Pinpoint the cell where the given text exists, returning its (x, y) midpoint coordinate. 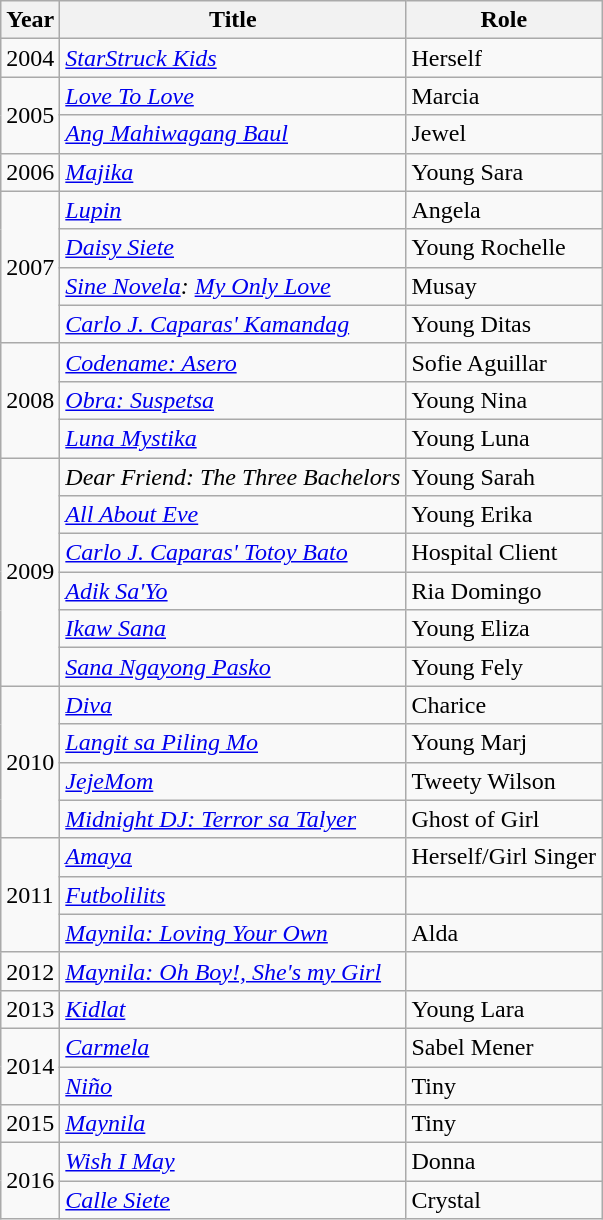
Dear Friend: The Three Bachelors (233, 477)
Young Sarah (504, 477)
Futbolilits (233, 895)
2016 (30, 1181)
Young Marj (504, 743)
StarStruck Kids (233, 58)
Carlo J. Caparas' Kamandag (233, 324)
Adik Sa'Yo (233, 591)
2014 (30, 1066)
Year (30, 20)
Daisy Siete (233, 248)
2005 (30, 115)
Niño (233, 1085)
Sana Ngayong Pasko (233, 667)
Majika (233, 172)
Sofie Aguillar (504, 362)
Wish I May (233, 1162)
Obra: Suspetsa (233, 400)
Diva (233, 705)
Sabel Mener (504, 1047)
2009 (30, 572)
Ang Mahiwagang Baul (233, 134)
Alda (504, 933)
Role (504, 20)
Charice (504, 705)
Young Ditas (504, 324)
Carlo J. Caparas' Totoy Bato (233, 553)
Amaya (233, 857)
Ria Domingo (504, 591)
2012 (30, 971)
All About Eve (233, 515)
Young Eliza (504, 629)
Herself (504, 58)
Donna (504, 1162)
Herself/Girl Singer (504, 857)
Young Luna (504, 438)
2007 (30, 267)
2010 (30, 762)
Carmela (233, 1047)
Crystal (504, 1200)
2011 (30, 895)
2008 (30, 400)
Ghost of Girl (504, 819)
Luna Mystika (233, 438)
Lupin (233, 210)
2006 (30, 172)
Young Fely (504, 667)
Sine Novela: My Only Love (233, 286)
Title (233, 20)
Ikaw Sana (233, 629)
Calle Siete (233, 1200)
Young Lara (504, 1009)
Young Rochelle (504, 248)
2004 (30, 58)
Kidlat (233, 1009)
Midnight DJ: Terror sa Talyer (233, 819)
Young Erika (504, 515)
2013 (30, 1009)
JejeMom (233, 781)
Hospital Client (504, 553)
Love To Love (233, 96)
Musay (504, 286)
Maynila (233, 1124)
Maynila: Loving Your Own (233, 933)
Langit sa Piling Mo (233, 743)
2015 (30, 1124)
Tweety Wilson (504, 781)
Young Sara (504, 172)
Jewel (504, 134)
Maynila: Oh Boy!, She's my Girl (233, 971)
Young Nina (504, 400)
Codename: Asero (233, 362)
Angela (504, 210)
Marcia (504, 96)
